Scan for the cell matching the given text and deliver its (x, y) coordinate at center. 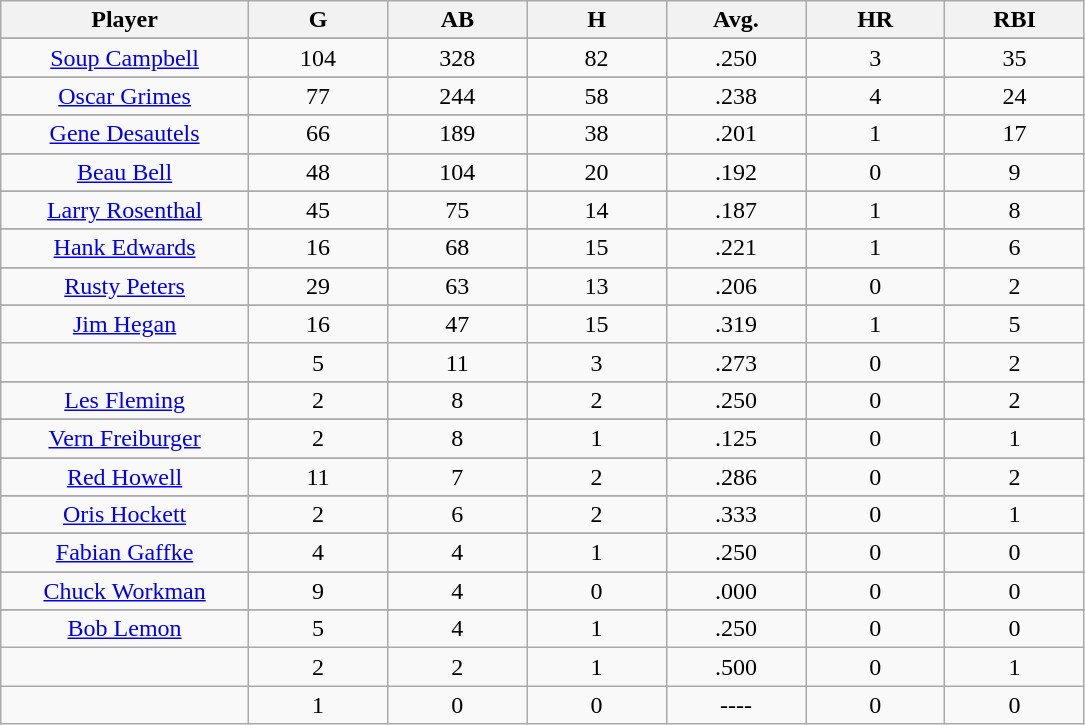
45 (318, 210)
.286 (736, 477)
77 (318, 96)
328 (458, 58)
Red Howell (125, 477)
Player (125, 20)
Chuck Workman (125, 591)
58 (596, 96)
.319 (736, 324)
HR (876, 20)
.125 (736, 438)
82 (596, 58)
Oris Hockett (125, 515)
38 (596, 134)
.192 (736, 172)
Avg. (736, 20)
.201 (736, 134)
H (596, 20)
.238 (736, 96)
14 (596, 210)
68 (458, 248)
17 (1014, 134)
189 (458, 134)
13 (596, 286)
48 (318, 172)
Soup Campbell (125, 58)
75 (458, 210)
.187 (736, 210)
G (318, 20)
RBI (1014, 20)
Vern Freiburger (125, 438)
.000 (736, 591)
.500 (736, 667)
.221 (736, 248)
AB (458, 20)
Hank Edwards (125, 248)
Bob Lemon (125, 629)
Larry Rosenthal (125, 210)
20 (596, 172)
66 (318, 134)
Gene Desautels (125, 134)
24 (1014, 96)
Les Fleming (125, 400)
---- (736, 705)
63 (458, 286)
Oscar Grimes (125, 96)
.273 (736, 362)
Jim Hegan (125, 324)
.206 (736, 286)
35 (1014, 58)
47 (458, 324)
.333 (736, 515)
Beau Bell (125, 172)
244 (458, 96)
Rusty Peters (125, 286)
7 (458, 477)
29 (318, 286)
Fabian Gaffke (125, 553)
